Detect which cell encompasses the target text, then output its [X, Y] center coordinate. 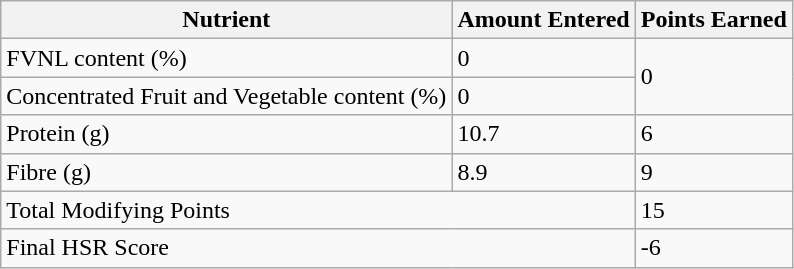
10.7 [544, 134]
Points Earned [714, 20]
Concentrated Fruit and Vegetable content (%) [226, 96]
15 [714, 210]
Fibre (g) [226, 172]
FVNL content (%) [226, 58]
Total Modifying Points [318, 210]
Amount Entered [544, 20]
9 [714, 172]
6 [714, 134]
Final HSR Score [318, 248]
-6 [714, 248]
Nutrient [226, 20]
Protein (g) [226, 134]
8.9 [544, 172]
